Find where the given text appears and provide that cell's center as [X, Y] coordinate. 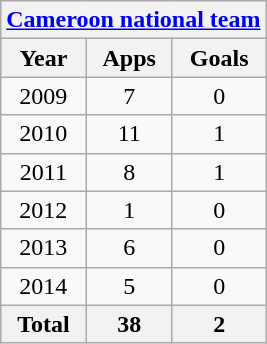
2010 [44, 134]
2013 [44, 248]
Total [44, 324]
2009 [44, 96]
2012 [44, 210]
Goals [219, 58]
Apps [129, 58]
7 [129, 96]
Cameroon national team [134, 20]
8 [129, 172]
11 [129, 134]
2011 [44, 172]
38 [129, 324]
Year [44, 58]
2014 [44, 286]
5 [129, 286]
2 [219, 324]
6 [129, 248]
